Identify which cell holds the provided text, then report its (X, Y) central coordinate. 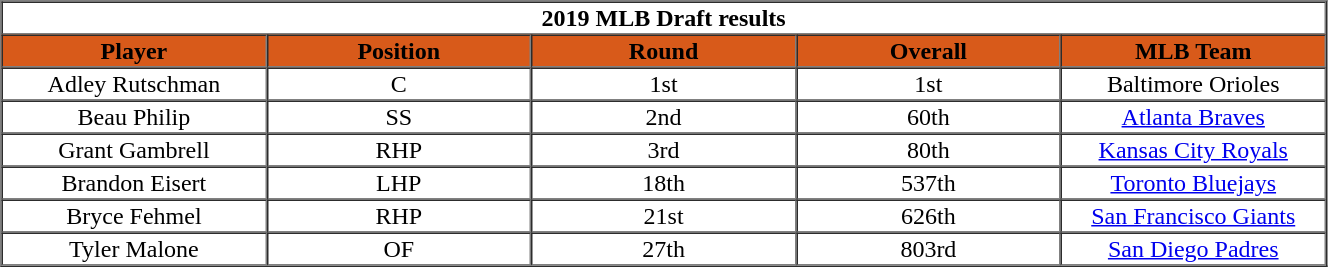
Beau Philip (134, 116)
18th (664, 182)
Player (134, 50)
803rd (928, 248)
OF (398, 248)
Kansas City Royals (1194, 150)
60th (928, 116)
Overall (928, 50)
Round (664, 50)
LHP (398, 182)
2019 MLB Draft results (664, 18)
Baltimore Orioles (1194, 84)
537th (928, 182)
Bryce Fehmel (134, 216)
Atlanta Braves (1194, 116)
C (398, 84)
Toronto Bluejays (1194, 182)
Adley Rutschman (134, 84)
MLB Team (1194, 50)
3rd (664, 150)
626th (928, 216)
San Diego Padres (1194, 248)
San Francisco Giants (1194, 216)
80th (928, 150)
27th (664, 248)
Position (398, 50)
Brandon Eisert (134, 182)
SS (398, 116)
Grant Gambrell (134, 150)
21st (664, 216)
Tyler Malone (134, 248)
2nd (664, 116)
